Provide the [x, y] coordinate of the cell's center where the given text is located.  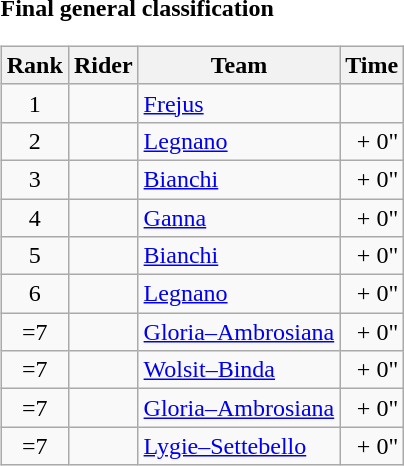
Time [372, 65]
Frejus [239, 103]
Wolsit–Binda [239, 370]
5 [34, 256]
Rank [34, 65]
6 [34, 294]
Rider [103, 65]
4 [34, 217]
1 [34, 103]
Lygie–Settebello [239, 446]
3 [34, 179]
Ganna [239, 217]
2 [34, 141]
Team [239, 65]
